From the cell containing the given text, extract its center point as [x, y] coordinate. 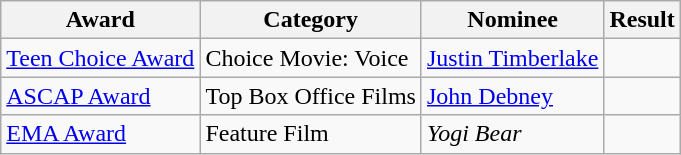
Teen Choice Award [100, 58]
Top Box Office Films [311, 96]
ASCAP Award [100, 96]
Category [311, 20]
EMA Award [100, 134]
Award [100, 20]
Justin Timberlake [512, 58]
Result [642, 20]
John Debney [512, 96]
Feature Film [311, 134]
Yogi Bear [512, 134]
Nominee [512, 20]
Choice Movie: Voice [311, 58]
